Capture the cell that displays the provided text and extract its [X, Y] central coordinate. 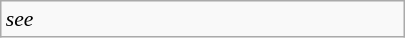
see [203, 19]
